Scan for the cell matching the given text and deliver its [x, y] coordinate at center. 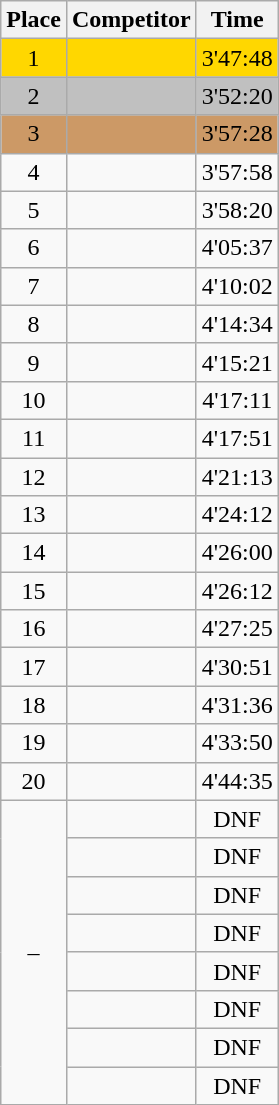
4'21:13 [237, 477]
Place [34, 20]
20 [34, 781]
3'57:28 [237, 134]
9 [34, 362]
6 [34, 248]
4'27:25 [237, 629]
4'33:50 [237, 743]
Competitor [131, 20]
3'57:58 [237, 172]
16 [34, 629]
2 [34, 96]
17 [34, 667]
4'26:12 [237, 591]
12 [34, 477]
4'24:12 [237, 515]
– [34, 952]
5 [34, 210]
4'44:35 [237, 781]
4'14:34 [237, 324]
4'15:21 [237, 362]
4 [34, 172]
14 [34, 553]
1 [34, 58]
4'05:37 [237, 248]
3 [34, 134]
3'52:20 [237, 96]
15 [34, 591]
4'17:11 [237, 400]
7 [34, 286]
Time [237, 20]
4'17:51 [237, 438]
4'26:00 [237, 553]
3'47:48 [237, 58]
4'31:36 [237, 705]
18 [34, 705]
19 [34, 743]
11 [34, 438]
13 [34, 515]
4'30:51 [237, 667]
4'10:02 [237, 286]
8 [34, 324]
10 [34, 400]
3'58:20 [237, 210]
